Detect which cell encompasses the target text, then output its (X, Y) center coordinate. 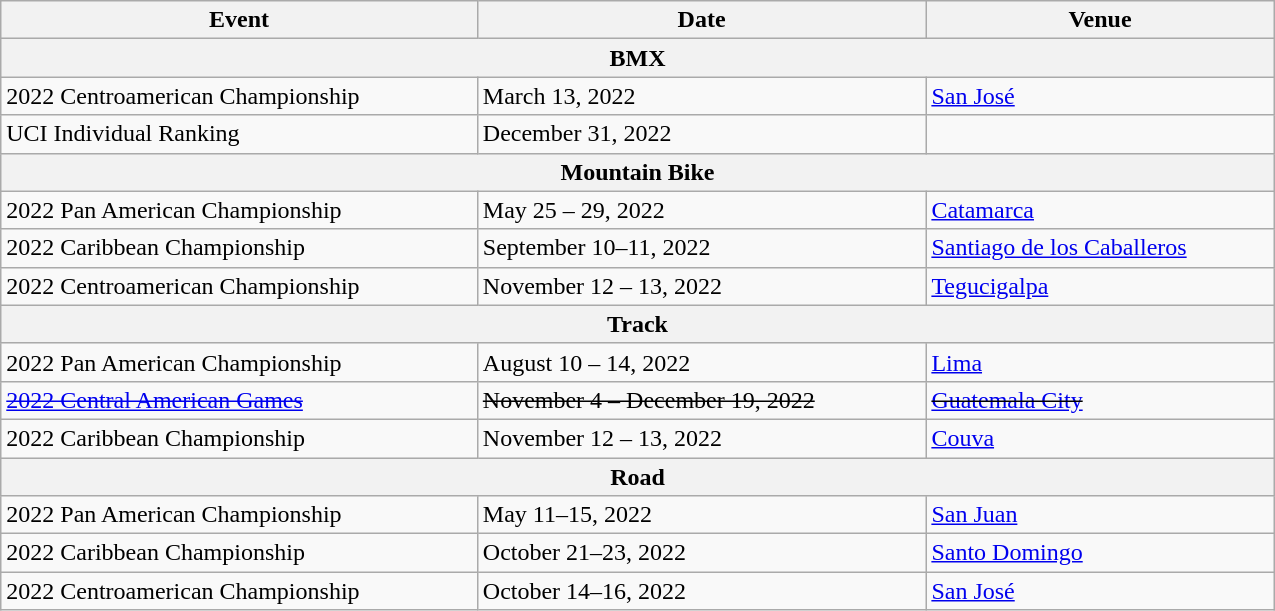
2022 Central American Games (240, 400)
March 13, 2022 (702, 96)
Track (638, 324)
Road (638, 477)
September 10–11, 2022 (702, 248)
UCI Individual Ranking (240, 134)
Event (240, 20)
San Juan (1100, 515)
Lima (1100, 362)
November 4 – December 19, 2022 (702, 400)
Santiago de los Caballeros (1100, 248)
Santo Domingo (1100, 553)
Couva (1100, 438)
October 21–23, 2022 (702, 553)
Date (702, 20)
August 10 – 14, 2022 (702, 362)
Guatemala City (1100, 400)
May 25 – 29, 2022 (702, 210)
May 11–15, 2022 (702, 515)
BMX (638, 58)
Mountain Bike (638, 172)
Catamarca (1100, 210)
December 31, 2022 (702, 134)
Venue (1100, 20)
October 14–16, 2022 (702, 591)
Tegucigalpa (1100, 286)
